Provide the (X, Y) coordinate of the cell's center where the given text is located.  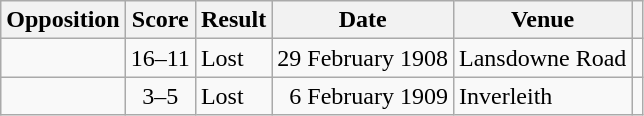
Lansdowne Road (542, 58)
Inverleith (542, 96)
Result (233, 20)
3–5 (160, 96)
Score (160, 20)
Opposition (63, 20)
Date (363, 20)
16–11 (160, 58)
29 February 1908 (363, 58)
6 February 1909 (363, 96)
Venue (542, 20)
